Output the [X, Y] coordinate of the center of the cell containing the given text.  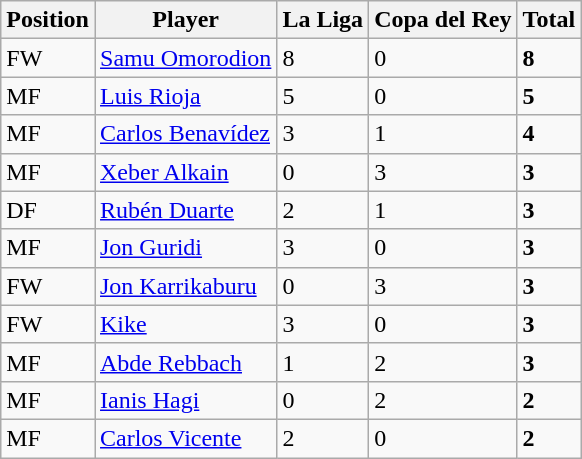
Ianis Hagi [185, 400]
DF [48, 210]
Luis Rioja [185, 96]
Abde Rebbach [185, 362]
Position [48, 20]
Samu Omorodion [185, 58]
Player [185, 20]
Copa del Rey [443, 20]
4 [549, 134]
Kike [185, 324]
Xeber Alkain [185, 172]
La Liga [323, 20]
Rubén Duarte [185, 210]
Jon Karrikaburu [185, 286]
Carlos Benavídez [185, 134]
Total [549, 20]
Jon Guridi [185, 248]
Carlos Vicente [185, 438]
